Return the (x, y) coordinate for the center point of the cell that contains the specified text.  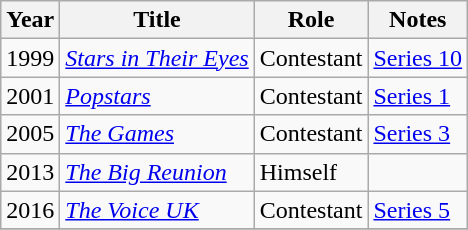
2013 (30, 172)
Himself (311, 172)
The Games (157, 134)
The Big Reunion (157, 172)
Year (30, 20)
2016 (30, 210)
1999 (30, 58)
2001 (30, 96)
Series 1 (418, 96)
Notes (418, 20)
Stars in Their Eyes (157, 58)
Series 3 (418, 134)
Series 5 (418, 210)
Series 10 (418, 58)
Title (157, 20)
Role (311, 20)
Popstars (157, 96)
The Voice UK (157, 210)
2005 (30, 134)
